Return the (X, Y) coordinate for the center point of the cell that contains the specified text.  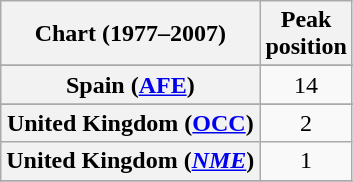
United Kingdom (OCC) (130, 123)
Spain (AFE) (130, 85)
Peakposition (306, 34)
1 (306, 161)
2 (306, 123)
14 (306, 85)
United Kingdom (NME) (130, 161)
Chart (1977–2007) (130, 34)
